Return the (x, y) coordinate for the center point of the cell that contains the specified text.  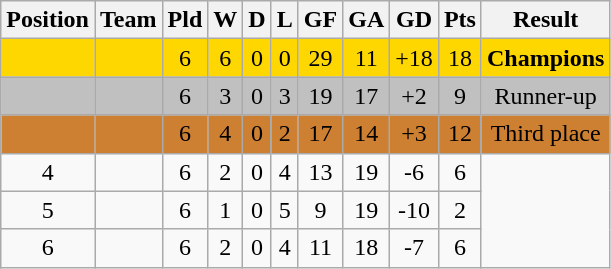
Team (128, 20)
-6 (414, 172)
GF (320, 20)
Pts (460, 20)
W (226, 20)
12 (460, 134)
+18 (414, 58)
GA (366, 20)
+3 (414, 134)
14 (366, 134)
+2 (414, 96)
-7 (414, 248)
GD (414, 20)
D (257, 20)
Champions (545, 58)
Pld (185, 20)
13 (320, 172)
1 (226, 210)
Runner-up (545, 96)
-10 (414, 210)
29 (320, 58)
Result (545, 20)
Third place (545, 134)
Position (48, 20)
L (284, 20)
